Return the [X, Y] coordinate for the center point of the cell that contains the specified text.  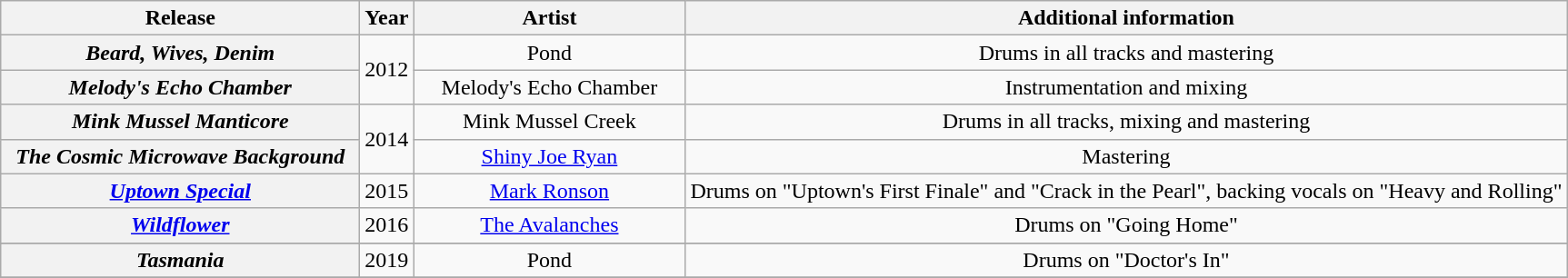
Release [180, 18]
2016 [387, 225]
Year [387, 18]
Additional information [1126, 18]
2019 [387, 260]
The Cosmic Microwave Background [180, 156]
Drums in all tracks and mastering [1126, 53]
2015 [387, 191]
Beard, Wives, Denim [180, 53]
Artist [549, 18]
Mink Mussel Manticore [180, 122]
The Avalanches [549, 225]
Drums on "Uptown's First Finale" and "Crack in the Pearl", backing vocals on "Heavy and Rolling" [1126, 191]
2014 [387, 139]
Mastering [1126, 156]
Uptown Special [180, 191]
Mink Mussel Creek [549, 122]
Instrumentation and mixing [1126, 87]
Wildflower [180, 225]
Drums on "Going Home" [1126, 225]
Mark Ronson [549, 191]
Shiny Joe Ryan [549, 156]
Drums on "Doctor's In" [1126, 260]
Drums in all tracks, mixing and mastering [1126, 122]
2012 [387, 70]
Tasmania [180, 260]
